Return the (X, Y) coordinate for the center point of the cell that contains the specified text.  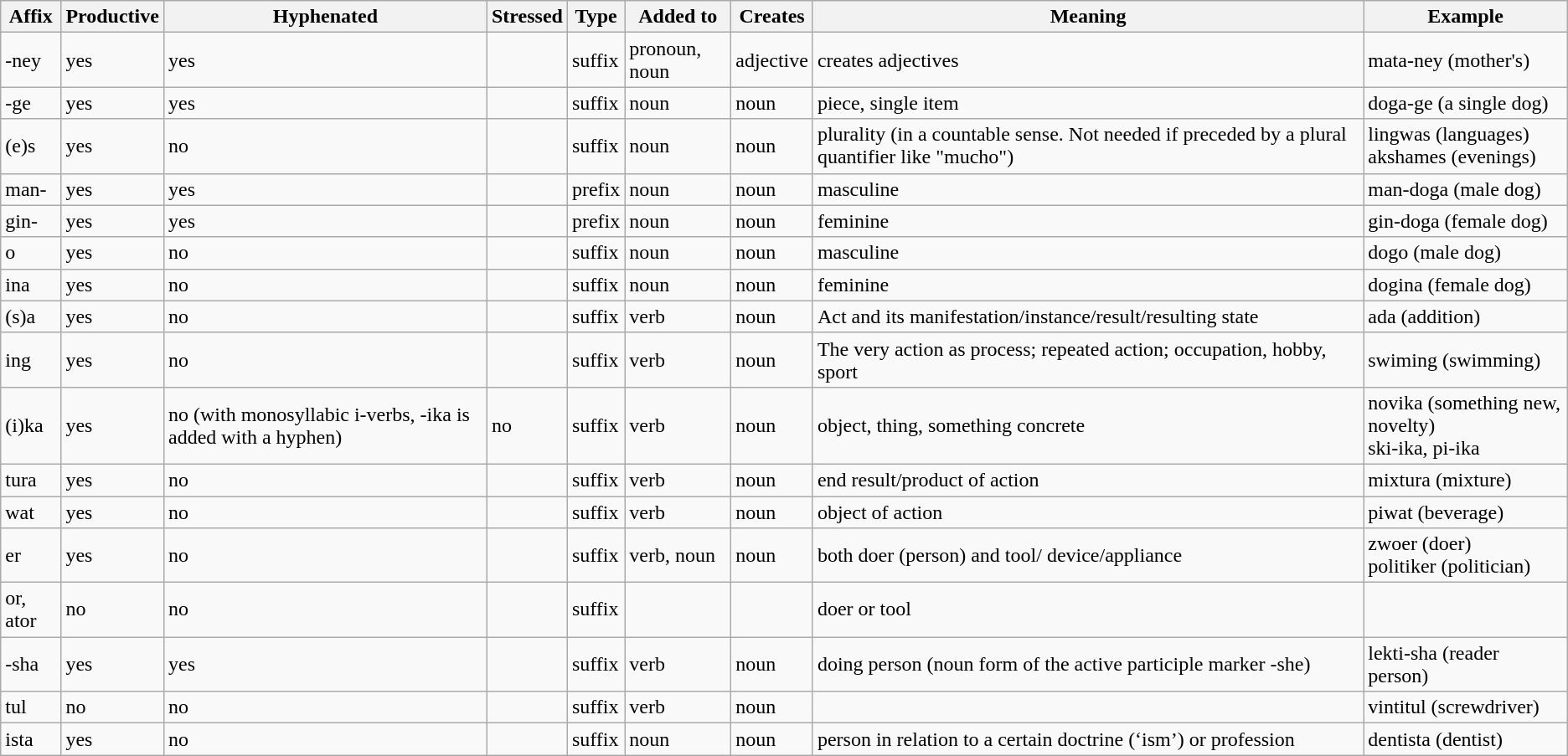
Stressed (527, 17)
gin-doga (female dog) (1466, 221)
adjective (772, 60)
pronoun, noun (678, 60)
The very action as process; repeated action; occupation, hobby, sport (1087, 360)
Added to (678, 17)
ing (31, 360)
swiming (swimming) (1466, 360)
dogo (male dog) (1466, 253)
end result/product of action (1087, 480)
novika (something new, novelty)ski-ika, pi-ika (1466, 425)
tura (31, 480)
piece, single item (1087, 103)
doer or tool (1087, 609)
ada (addition) (1466, 316)
piwat (beverage) (1466, 512)
wat (31, 512)
doing person (noun form of the active participle marker -she) (1087, 665)
verb, noun (678, 556)
Meaning (1087, 17)
no (with monosyllabic i-verbs, -ika is added with a hyphen) (325, 425)
-sha (31, 665)
Act and its manifestation/instance/result/resulting state (1087, 316)
er (31, 556)
(e)s (31, 146)
ista (31, 739)
lekti-sha (reader person) (1466, 665)
ina (31, 285)
mixtura (mixture) (1466, 480)
o (31, 253)
Affix (31, 17)
-ge (31, 103)
dentista (dentist) (1466, 739)
creates adjectives (1087, 60)
or, ator (31, 609)
(i)ka (31, 425)
Type (596, 17)
Example (1466, 17)
dogina (female dog) (1466, 285)
Hyphenated (325, 17)
(s)a (31, 316)
object of action (1087, 512)
person in relation to a certain doctrine (‘ism’) or profession (1087, 739)
gin- (31, 221)
Productive (112, 17)
lingwas (languages)akshames (evenings) (1466, 146)
-ney (31, 60)
tul (31, 707)
object, thing, something concrete (1087, 425)
man-doga (male dog) (1466, 189)
man- (31, 189)
zwoer (doer)politiker (politician) (1466, 556)
plurality (in a countable sense. Not needed if preceded by a plural quantifier like "mucho") (1087, 146)
doga-ge (a single dog) (1466, 103)
vintitul (screwdriver) (1466, 707)
mata-ney (mother's) (1466, 60)
both doer (person) and tool/ device/appliance (1087, 556)
Creates (772, 17)
